Scan for the cell matching the given text and deliver its [x, y] coordinate at center. 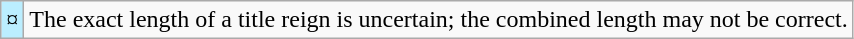
The exact length of a title reign is uncertain; the combined length may not be correct. [438, 20]
¤ [12, 20]
